Determine the (x, y) coordinate at the center of the cell enclosing the given text.  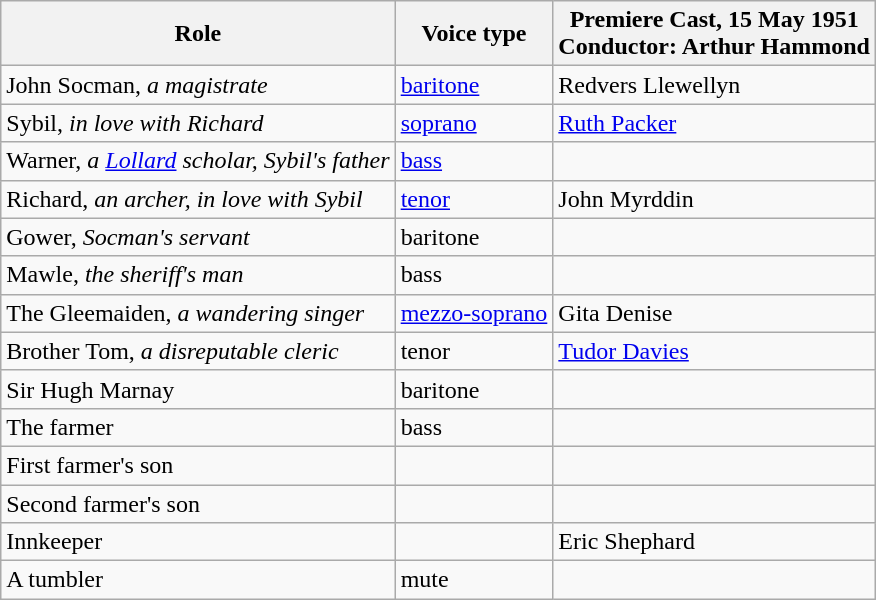
Mawle, the sheriff's man (198, 275)
Gita Denise (714, 313)
The farmer (198, 427)
Second farmer's son (198, 503)
Sir Hugh Marnay (198, 389)
Ruth Packer (714, 123)
Gower, Socman's servant (198, 237)
soprano (474, 123)
Tudor Davies (714, 351)
Brother Tom, a disreputable cleric (198, 351)
Eric Shephard (714, 542)
Innkeeper (198, 542)
John Socman, a magistrate (198, 85)
First farmer's son (198, 465)
Richard, an archer, in love with Sybil (198, 199)
Voice type (474, 34)
A tumbler (198, 580)
John Myrddin (714, 199)
mute (474, 580)
Premiere Cast, 15 May 1951Conductor: Arthur Hammond (714, 34)
Sybil, in love with Richard (198, 123)
The Gleemaiden, a wandering singer (198, 313)
Redvers Llewellyn (714, 85)
Warner, a Lollard scholar, Sybil's father (198, 161)
mezzo-soprano (474, 313)
Role (198, 34)
